From the cell containing the given text, extract its center point as (x, y) coordinate. 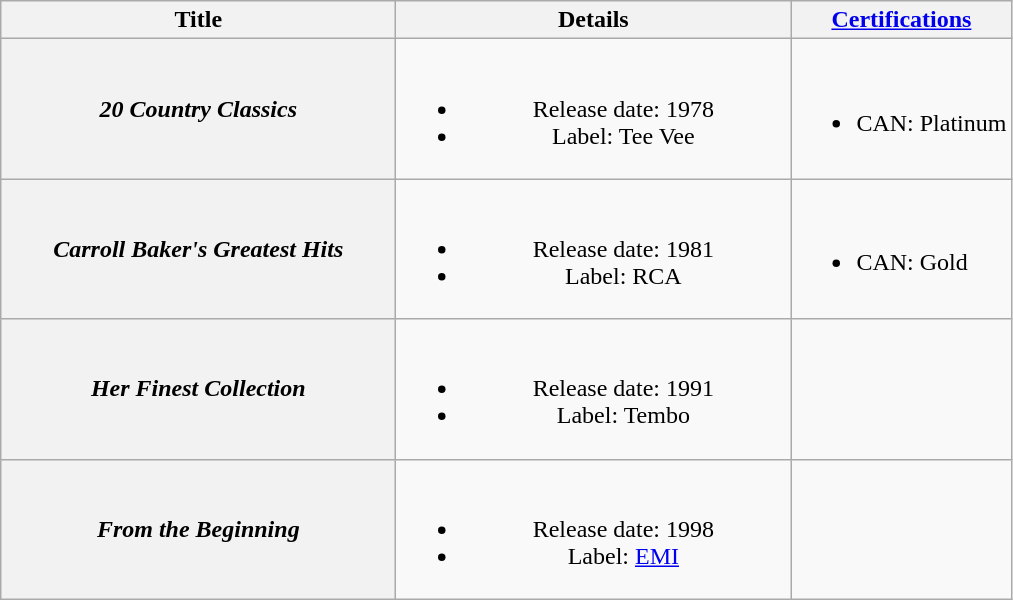
From the Beginning (198, 529)
Release date: 1991Label: Tembo (594, 389)
20 Country Classics (198, 109)
Certifications (902, 20)
Title (198, 20)
Carroll Baker's Greatest Hits (198, 249)
Her Finest Collection (198, 389)
CAN: Gold (902, 249)
Release date: 1978Label: Tee Vee (594, 109)
Details (594, 20)
Release date: 1998Label: EMI (594, 529)
Release date: 1981Label: RCA (594, 249)
CAN: Platinum (902, 109)
